For the text-containing cell, return its midpoint in (x, y) coordinate format. 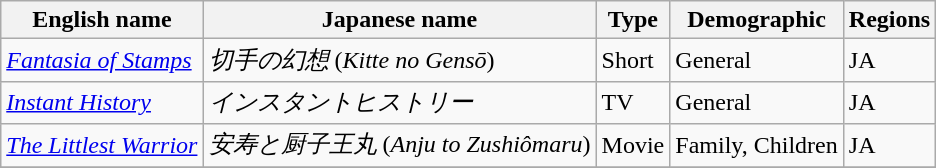
TV (633, 102)
Movie (633, 146)
安寿と厨子王丸 (Anju to Zushiômaru) (400, 146)
Short (633, 60)
Demographic (757, 20)
Regions (889, 20)
Instant History (102, 102)
The Littlest Warrior (102, 146)
English name (102, 20)
切手の幻想 (Kitte no Gensō) (400, 60)
Family, Children (757, 146)
Japanese name (400, 20)
Fantasia of Stamps (102, 60)
インスタントヒストリー (400, 102)
Type (633, 20)
